Scan for the cell matching the given text and deliver its (X, Y) coordinate at center. 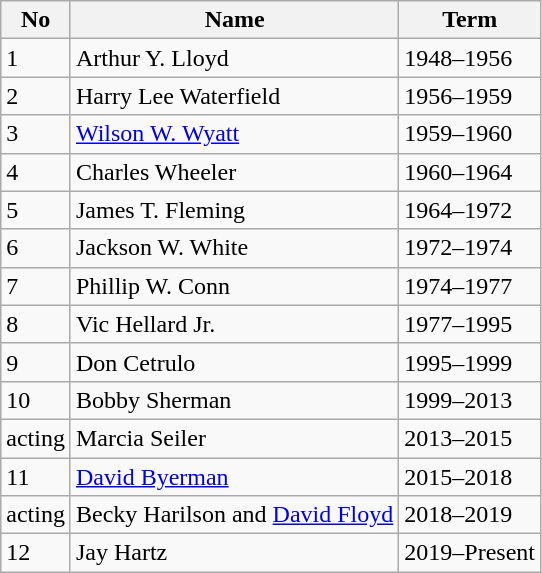
2013–2015 (470, 438)
David Byerman (234, 477)
1959–1960 (470, 134)
11 (36, 477)
Jackson W. White (234, 248)
Arthur Y. Lloyd (234, 58)
1995–1999 (470, 362)
5 (36, 210)
6 (36, 248)
4 (36, 172)
2018–2019 (470, 515)
3 (36, 134)
2015–2018 (470, 477)
Jay Hartz (234, 553)
Bobby Sherman (234, 400)
1999–2013 (470, 400)
10 (36, 400)
1 (36, 58)
Becky Harilson and David Floyd (234, 515)
Don Cetrulo (234, 362)
1972–1974 (470, 248)
12 (36, 553)
Charles Wheeler (234, 172)
2 (36, 96)
Wilson W. Wyatt (234, 134)
2019–Present (470, 553)
1964–1972 (470, 210)
Marcia Seiler (234, 438)
Vic Hellard Jr. (234, 324)
1960–1964 (470, 172)
Name (234, 20)
1956–1959 (470, 96)
1974–1977 (470, 286)
James T. Fleming (234, 210)
Harry Lee Waterfield (234, 96)
Phillip W. Conn (234, 286)
9 (36, 362)
Term (470, 20)
1977–1995 (470, 324)
8 (36, 324)
1948–1956 (470, 58)
7 (36, 286)
No (36, 20)
